Pinpoint the cell where the given text exists, returning its (X, Y) midpoint coordinate. 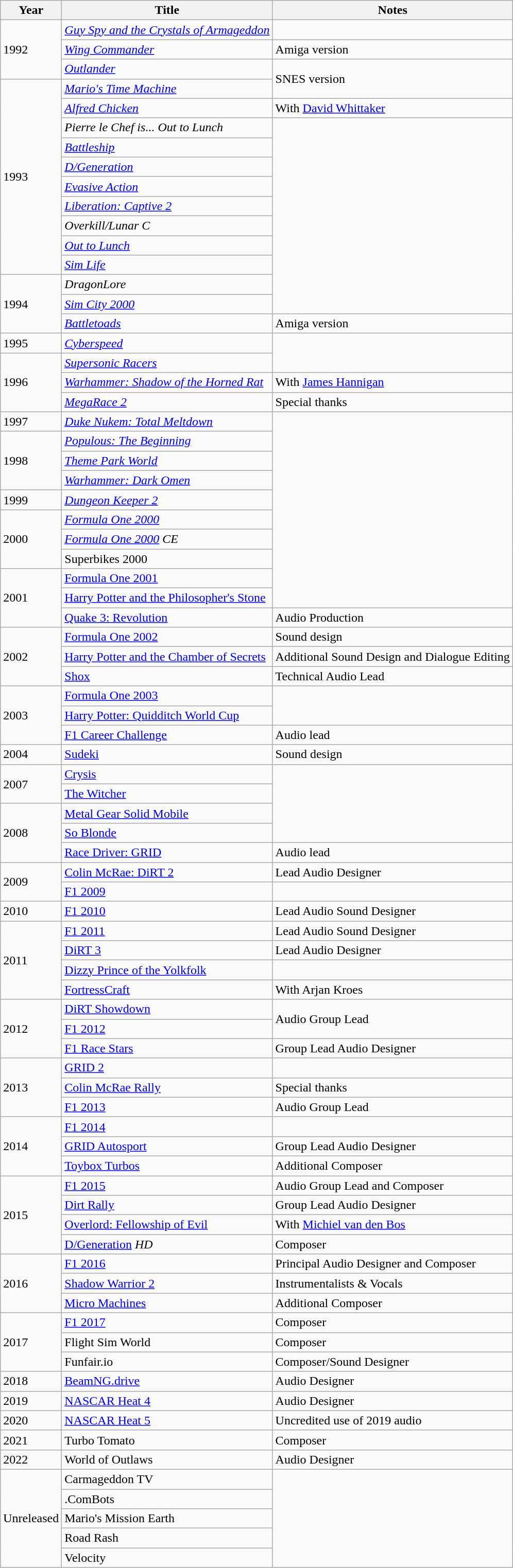
Principal Audio Designer and Composer (392, 1264)
Theme Park World (167, 461)
World of Outlaws (167, 1459)
Velocity (167, 1558)
Colin McRae: DiRT 2 (167, 872)
D/Generation (167, 167)
Battleship (167, 147)
Supersonic Racers (167, 363)
DiRT Showdown (167, 1009)
2022 (31, 1459)
F1 2016 (167, 1264)
Flight Sim World (167, 1342)
Technical Audio Lead (392, 676)
2010 (31, 911)
F1 2017 (167, 1323)
GRID 2 (167, 1068)
D/Generation HD (167, 1244)
Battletoads (167, 324)
With Michiel van den Bos (392, 1225)
NASCAR Heat 5 (167, 1420)
Notes (392, 10)
DiRT 3 (167, 950)
Dirt Rally (167, 1205)
Dungeon Keeper 2 (167, 500)
2008 (31, 833)
Race Driver: GRID (167, 852)
Pierre le Chef is... Out to Lunch (167, 128)
Colin McRae Rally (167, 1087)
2013 (31, 1087)
The Witcher (167, 794)
2014 (31, 1146)
Formula One 2000 (167, 519)
Populous: The Beginning (167, 441)
Sudeki (167, 754)
Sim Life (167, 265)
Harry Potter and the Chamber of Secrets (167, 657)
2004 (31, 754)
Carmageddon TV (167, 1479)
Out to Lunch (167, 245)
2007 (31, 784)
Sim City 2000 (167, 304)
Alfred Chicken (167, 108)
Crysis (167, 774)
Wing Commander (167, 49)
Dizzy Prince of the Yolkfolk (167, 970)
2018 (31, 1381)
2000 (31, 539)
1998 (31, 461)
So Blonde (167, 833)
Overkill/Lunar C (167, 225)
SNES version (392, 79)
2015 (31, 1214)
2016 (31, 1283)
Turbo Tomato (167, 1440)
Mario's Time Machine (167, 89)
F1 Career Challenge (167, 735)
2011 (31, 960)
1993 (31, 177)
GRID Autosport (167, 1146)
2003 (31, 715)
NASCAR Heat 4 (167, 1401)
Harry Potter and the Philosopher's Stone (167, 598)
Guy Spy and the Crystals of Armageddon (167, 30)
Evasive Action (167, 186)
1999 (31, 500)
Quake 3: Revolution (167, 618)
2001 (31, 598)
1995 (31, 343)
Outlander (167, 69)
DragonLore (167, 285)
F1 2015 (167, 1185)
.ComBots (167, 1499)
Year (31, 10)
Duke Nukem: Total Meltdown (167, 421)
Overlord: Fellowship of Evil (167, 1225)
MegaRace 2 (167, 402)
Warhammer: Shadow of the Horned Rat (167, 382)
F1 2013 (167, 1107)
Formula One 2000 CE (167, 539)
Harry Potter: Quidditch World Cup (167, 715)
1996 (31, 382)
Additional Sound Design and Dialogue Editing (392, 657)
Shox (167, 676)
F1 2009 (167, 892)
Formula One 2002 (167, 637)
2012 (31, 1029)
2019 (31, 1401)
F1 2014 (167, 1126)
2017 (31, 1342)
Formula One 2001 (167, 578)
With Arjan Kroes (392, 990)
Funfair.io (167, 1362)
Superbikes 2000 (167, 558)
Road Rash (167, 1538)
Metal Gear Solid Mobile (167, 813)
2009 (31, 882)
1994 (31, 304)
Formula One 2003 (167, 696)
Shadow Warrior 2 (167, 1283)
Title (167, 10)
F1 Race Stars (167, 1048)
Liberation: Captive 2 (167, 206)
Audio Production (392, 618)
Toybox Turbos (167, 1166)
1992 (31, 49)
Cyberspeed (167, 343)
2020 (31, 1420)
Instrumentalists & Vocals (392, 1283)
Audio Group Lead and Composer (392, 1185)
With James Hannigan (392, 382)
Uncredited use of 2019 audio (392, 1420)
1997 (31, 421)
Mario's Mission Earth (167, 1519)
With David Whittaker (392, 108)
F1 2010 (167, 911)
2021 (31, 1440)
F1 2012 (167, 1029)
F1 2011 (167, 931)
2002 (31, 657)
Composer/Sound Designer (392, 1362)
Micro Machines (167, 1303)
Warhammer: Dark Omen (167, 480)
Unreleased (31, 1518)
FortressCraft (167, 990)
BeamNG.drive (167, 1381)
